Find where the given text appears and provide that cell's center as [X, Y] coordinate. 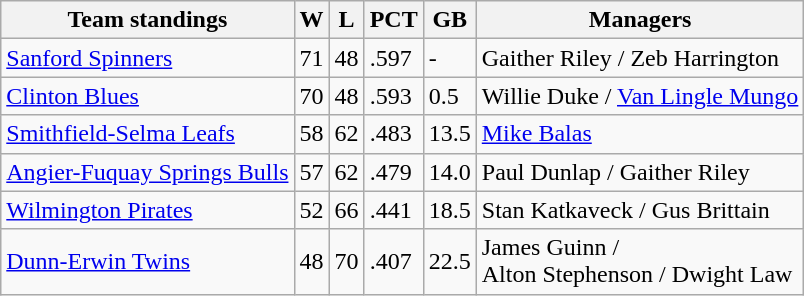
L [346, 20]
Managers [640, 20]
57 [312, 172]
Willie Duke / Van Lingle Mungo [640, 96]
Mike Balas [640, 134]
- [450, 58]
Team standings [148, 20]
22.5 [450, 262]
13.5 [450, 134]
.441 [394, 210]
Clinton Blues [148, 96]
58 [312, 134]
Paul Dunlap / Gaither Riley [640, 172]
66 [346, 210]
Gaither Riley / Zeb Harrington [640, 58]
PCT [394, 20]
.597 [394, 58]
James Guinn / Alton Stephenson / Dwight Law [640, 262]
Smithfield-Selma Leafs [148, 134]
0.5 [450, 96]
14.0 [450, 172]
W [312, 20]
18.5 [450, 210]
.407 [394, 262]
52 [312, 210]
Angier-Fuquay Springs Bulls [148, 172]
GB [450, 20]
Dunn-Erwin Twins [148, 262]
Wilmington Pirates [148, 210]
.479 [394, 172]
.593 [394, 96]
.483 [394, 134]
Sanford Spinners [148, 58]
71 [312, 58]
Stan Katkaveck / Gus Brittain [640, 210]
